Capture the cell that displays the provided text and extract its (X, Y) central coordinate. 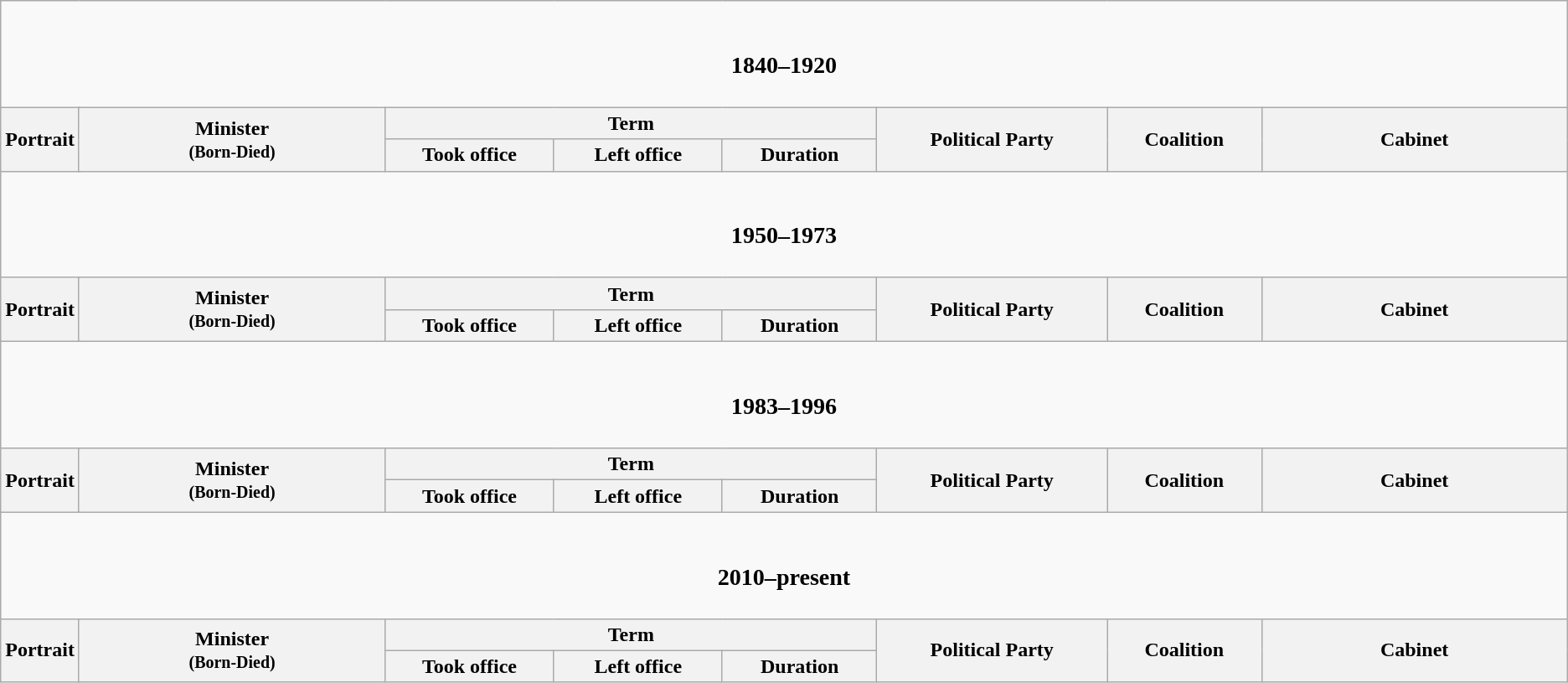
1950–1973 (784, 225)
1983–1996 (784, 394)
2010–present (784, 565)
1840–1920 (784, 54)
